Find where the given text appears and provide that cell's center as (X, Y) coordinate. 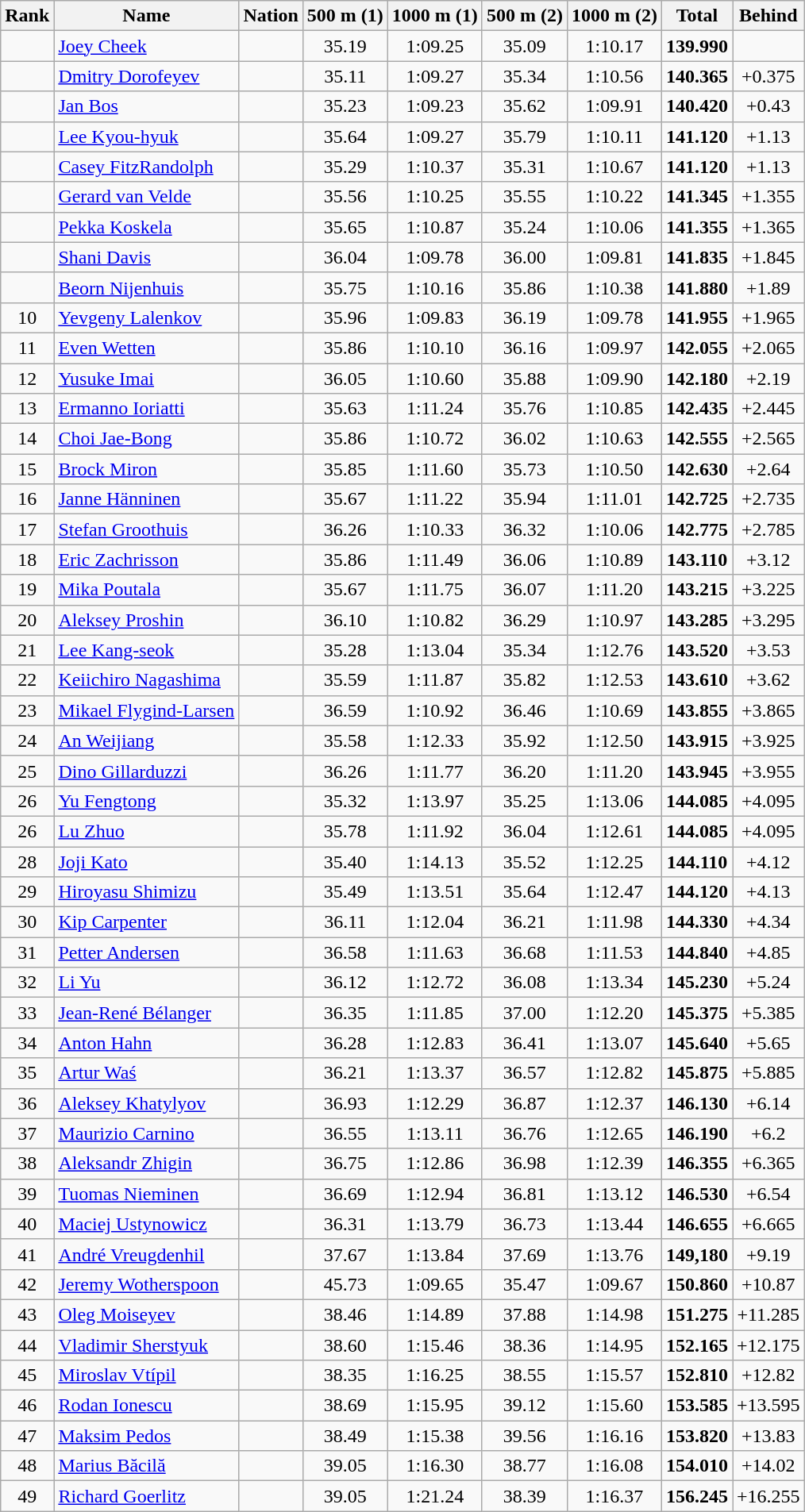
45.73 (345, 1284)
1:09.25 (435, 46)
1:11.53 (614, 952)
1:13.79 (435, 1224)
500 m (1) (345, 16)
Richard Goerlitz (146, 1496)
35.75 (345, 287)
38.60 (345, 1345)
38.69 (345, 1406)
+2.445 (768, 409)
24 (27, 741)
146.130 (697, 1103)
Joji Kato (146, 861)
Tuomas Nieminen (146, 1194)
1:16.16 (614, 1436)
37 (27, 1133)
142.055 (697, 348)
Eric Zachrisson (146, 560)
142.180 (697, 379)
142.775 (697, 529)
1:11.24 (435, 409)
1:11.75 (435, 590)
+5.385 (768, 1013)
Maurizio Carnino (146, 1133)
Total (697, 16)
32 (27, 983)
35.31 (524, 167)
152.165 (697, 1345)
38 (27, 1164)
146.530 (697, 1194)
37.69 (524, 1254)
+3.865 (768, 710)
141.835 (697, 257)
35.76 (524, 409)
36.41 (524, 1043)
35.24 (524, 227)
143.215 (697, 590)
1:11.63 (435, 952)
Joey Cheek (146, 46)
31 (27, 952)
Maksim Pedos (146, 1436)
+13.595 (768, 1406)
35.28 (345, 650)
1:10.50 (614, 469)
20 (27, 620)
38.39 (524, 1496)
38.49 (345, 1436)
35.96 (345, 317)
1:12.37 (614, 1103)
1:13.06 (614, 801)
36.20 (524, 771)
Name (146, 16)
35.58 (345, 741)
151.275 (697, 1314)
1:14.89 (435, 1314)
150.860 (697, 1284)
1:16.08 (614, 1466)
139.990 (697, 46)
36.31 (345, 1224)
156.245 (697, 1496)
1:09.90 (614, 379)
145.375 (697, 1013)
146.190 (697, 1133)
+6.2 (768, 1133)
Jan Bos (146, 106)
143.915 (697, 741)
1:12.47 (614, 892)
+3.955 (768, 771)
38.55 (524, 1375)
1:12.04 (435, 922)
1:12.29 (435, 1103)
+2.065 (768, 348)
1:14.13 (435, 861)
1:13.76 (614, 1254)
+3.925 (768, 741)
1:09.83 (435, 317)
+1.365 (768, 227)
33 (27, 1013)
Rank (27, 16)
1:12.82 (614, 1073)
36.28 (345, 1043)
21 (27, 650)
142.435 (697, 409)
Janne Hänninen (146, 499)
36.06 (524, 560)
1:12.25 (614, 861)
+3.53 (768, 650)
Dino Gillarduzzi (146, 771)
35.23 (345, 106)
36.08 (524, 983)
+14.02 (768, 1466)
36.12 (345, 983)
1:12.50 (614, 741)
1000 m (1) (435, 16)
+2.735 (768, 499)
Aleksandr Zhigin (146, 1164)
1:15.60 (614, 1406)
1:14.95 (614, 1345)
Aleksey Proshin (146, 620)
35.49 (345, 892)
36.81 (524, 1194)
1:12.76 (614, 650)
34 (27, 1043)
Yusuke Imai (146, 379)
+9.19 (768, 1254)
1:13.84 (435, 1254)
1:10.87 (435, 227)
143.520 (697, 650)
1:13.44 (614, 1224)
Keiichiro Nagashima (146, 680)
144.110 (697, 861)
+4.34 (768, 922)
+6.365 (768, 1164)
Petter Andersen (146, 952)
152.810 (697, 1375)
Maciej Ustynowicz (146, 1224)
12 (27, 379)
1:16.30 (435, 1466)
+1.355 (768, 197)
36.10 (345, 620)
143.110 (697, 560)
1:09.65 (435, 1284)
35.29 (345, 167)
+2.19 (768, 379)
141.955 (697, 317)
1:13.97 (435, 801)
36.59 (345, 710)
25 (27, 771)
1:15.38 (435, 1436)
+5.65 (768, 1043)
1:16.25 (435, 1375)
144.330 (697, 922)
500 m (2) (524, 16)
22 (27, 680)
+13.83 (768, 1436)
Mika Poutala (146, 590)
1:10.22 (614, 197)
144.120 (697, 892)
36.29 (524, 620)
39 (27, 1194)
+4.85 (768, 952)
1:11.87 (435, 680)
1:11.22 (435, 499)
1:13.34 (614, 983)
37.67 (345, 1254)
38.35 (345, 1375)
39.12 (524, 1406)
141.880 (697, 287)
Mikael Flygind-Larsen (146, 710)
142.555 (697, 439)
35.40 (345, 861)
1:10.37 (435, 167)
1:16.37 (614, 1496)
Lee Kang-seok (146, 650)
41 (27, 1254)
Oleg Moiseyev (146, 1314)
36.05 (345, 379)
38.36 (524, 1345)
Marius Băcilă (146, 1466)
36.00 (524, 257)
47 (27, 1436)
36.93 (345, 1103)
Choi Jae-Bong (146, 439)
Yevgeny Lalenkov (146, 317)
+3.295 (768, 620)
15 (27, 469)
48 (27, 1466)
+12.175 (768, 1345)
1:10.63 (614, 439)
36.76 (524, 1133)
1:15.57 (614, 1375)
35.09 (524, 46)
1:13.51 (435, 892)
Brock Miron (146, 469)
Lee Kyou-hyuk (146, 137)
+1.965 (768, 317)
40 (27, 1224)
+5.24 (768, 983)
André Vreugdenhil (146, 1254)
35.47 (524, 1284)
36.46 (524, 710)
+0.375 (768, 76)
144.840 (697, 952)
36.73 (524, 1224)
Vladimir Sherstyuk (146, 1345)
Lu Zhuo (146, 831)
1:12.61 (614, 831)
Even Wetten (146, 348)
1:10.11 (614, 137)
1:13.12 (614, 1194)
28 (27, 861)
1:09.81 (614, 257)
46 (27, 1406)
145.230 (697, 983)
1:10.16 (435, 287)
38.77 (524, 1466)
36.32 (524, 529)
36.68 (524, 952)
+11.285 (768, 1314)
17 (27, 529)
+6.665 (768, 1224)
35.25 (524, 801)
+3.12 (768, 560)
142.725 (697, 499)
36.98 (524, 1164)
39.56 (524, 1436)
1:10.97 (614, 620)
+2.565 (768, 439)
1:10.60 (435, 379)
Yu Fengtong (146, 801)
38.46 (345, 1314)
36.02 (524, 439)
Jean-René Bélanger (146, 1013)
+12.82 (768, 1375)
36.57 (524, 1073)
36.35 (345, 1013)
35.11 (345, 76)
Hiroyasu Shimizu (146, 892)
142.630 (697, 469)
35.56 (345, 197)
1:11.85 (435, 1013)
+0.43 (768, 106)
35.78 (345, 831)
1:15.95 (435, 1406)
143.945 (697, 771)
1:11.60 (435, 469)
49 (27, 1496)
36.11 (345, 922)
36.55 (345, 1133)
44 (27, 1345)
23 (27, 710)
Artur Waś (146, 1073)
1:13.37 (435, 1073)
35.88 (524, 379)
1:11.49 (435, 560)
1:10.85 (614, 409)
Rodan Ionescu (146, 1406)
36.07 (524, 590)
1:10.72 (435, 439)
+1.845 (768, 257)
145.640 (697, 1043)
Jeremy Wotherspoon (146, 1284)
140.365 (697, 76)
1:12.53 (614, 680)
1:12.65 (614, 1133)
1:09.23 (435, 106)
+6.54 (768, 1194)
36.75 (345, 1164)
+6.14 (768, 1103)
29 (27, 892)
1:13.11 (435, 1133)
35.63 (345, 409)
Pekka Koskela (146, 227)
153.820 (697, 1436)
+5.885 (768, 1073)
18 (27, 560)
1:15.46 (435, 1345)
An Weijiang (146, 741)
35.73 (524, 469)
143.610 (697, 680)
35.94 (524, 499)
+10.87 (768, 1284)
153.585 (697, 1406)
+4.13 (768, 892)
140.420 (697, 106)
35.85 (345, 469)
45 (27, 1375)
141.355 (697, 227)
146.655 (697, 1224)
+2.64 (768, 469)
Shani Davis (146, 257)
36.69 (345, 1194)
1:12.94 (435, 1194)
1:21.24 (435, 1496)
37.88 (524, 1314)
1:12.20 (614, 1013)
154.010 (697, 1466)
Nation (271, 16)
35.59 (345, 680)
35 (27, 1073)
16 (27, 499)
143.285 (697, 620)
Miroslav Vtípil (146, 1375)
+2.785 (768, 529)
1:11.01 (614, 499)
1:13.07 (614, 1043)
+1.89 (768, 287)
19 (27, 590)
43 (27, 1314)
Aleksey Khatylyov (146, 1103)
+3.225 (768, 590)
1:14.98 (614, 1314)
Beorn Nijenhuis (146, 287)
1:11.98 (614, 922)
1:11.77 (435, 771)
1:09.67 (614, 1284)
11 (27, 348)
30 (27, 922)
35.82 (524, 680)
+3.62 (768, 680)
35.55 (524, 197)
13 (27, 409)
1:10.56 (614, 76)
1:12.83 (435, 1043)
36.58 (345, 952)
146.355 (697, 1164)
35.32 (345, 801)
141.345 (697, 197)
14 (27, 439)
35.65 (345, 227)
37.00 (524, 1013)
35.62 (524, 106)
145.875 (697, 1073)
1:12.72 (435, 983)
1:10.10 (435, 348)
Anton Hahn (146, 1043)
35.92 (524, 741)
+16.255 (768, 1496)
143.855 (697, 710)
1:12.86 (435, 1164)
1:10.38 (614, 287)
36.87 (524, 1103)
42 (27, 1284)
35.52 (524, 861)
1:09.91 (614, 106)
10 (27, 317)
+4.12 (768, 861)
36 (27, 1103)
1:11.92 (435, 831)
1:09.97 (614, 348)
35.79 (524, 137)
Casey FitzRandolph (146, 167)
1:10.82 (435, 620)
Stefan Groothuis (146, 529)
149,180 (697, 1254)
Behind (768, 16)
1:12.33 (435, 741)
36.19 (524, 317)
1:10.17 (614, 46)
1:10.67 (614, 167)
35.19 (345, 46)
1:12.39 (614, 1164)
Gerard van Velde (146, 197)
Kip Carpenter (146, 922)
36.16 (524, 348)
1:10.25 (435, 197)
1:10.92 (435, 710)
1:10.33 (435, 529)
1:10.89 (614, 560)
1:10.69 (614, 710)
1:13.04 (435, 650)
Dmitry Dorofeyev (146, 76)
1000 m (2) (614, 16)
Li Yu (146, 983)
Ermanno Ioriatti (146, 409)
